Return the [x, y] coordinate for the center point of the cell that contains the specified text.  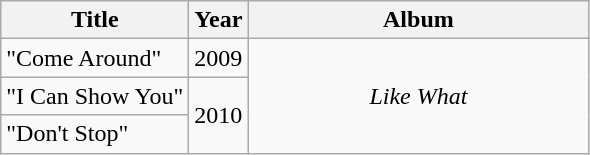
2010 [218, 115]
Title [95, 20]
"Don't Stop" [95, 134]
Like What [418, 96]
Year [218, 20]
"I Can Show You" [95, 96]
"Come Around" [95, 58]
Album [418, 20]
2009 [218, 58]
